Find where the given text appears and provide that cell's center as (X, Y) coordinate. 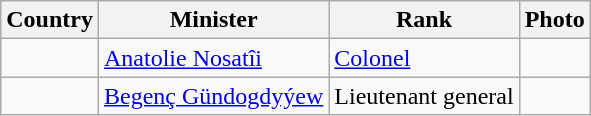
Anatolie Nosatîi (213, 58)
Colonel (424, 58)
Rank (424, 20)
Photo (554, 20)
Lieutenant general (424, 96)
Country (50, 20)
Minister (213, 20)
Begenç Gündogdyýew (213, 96)
